Identify which cell holds the provided text, then report its [X, Y] central coordinate. 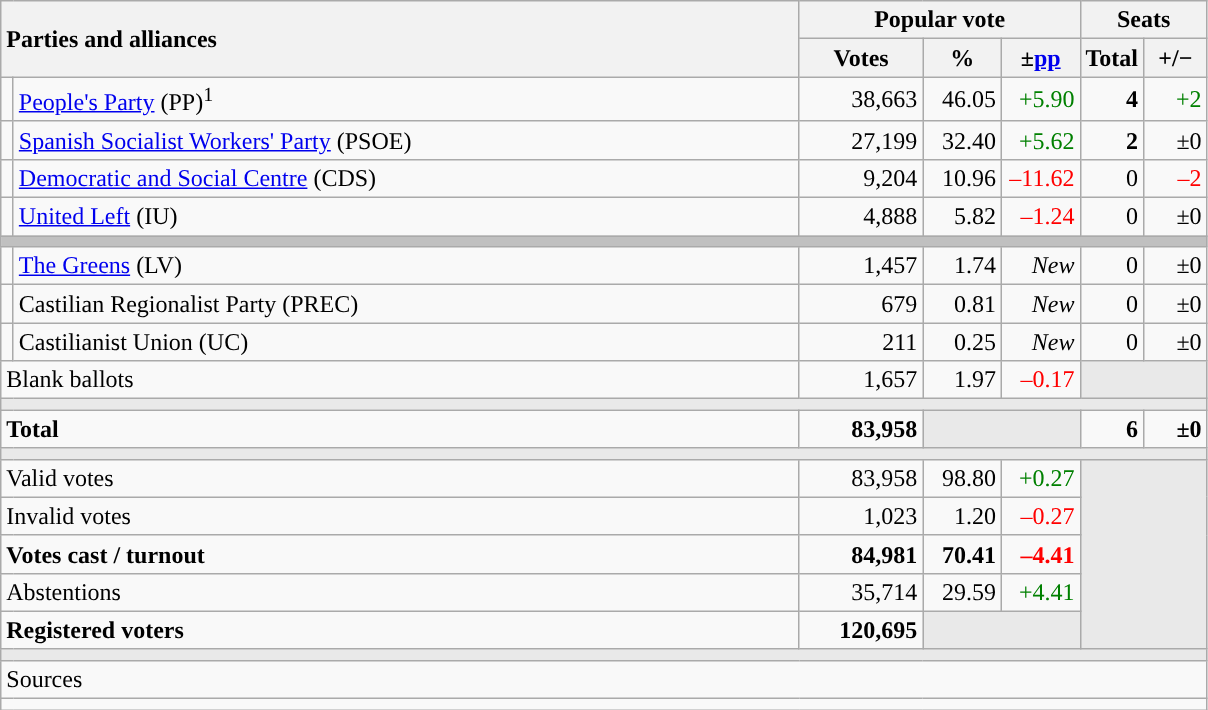
Parties and alliances [400, 39]
Castilianist Union (UC) [406, 342]
1.97 [962, 380]
70.41 [962, 554]
+2 [1176, 100]
1,457 [861, 266]
+0.27 [1040, 478]
+5.62 [1040, 140]
679 [861, 304]
1,023 [861, 516]
9,204 [861, 178]
Castilian Regionalist Party (PREC) [406, 304]
211 [861, 342]
–1.24 [1040, 217]
29.59 [962, 592]
–0.17 [1040, 380]
Sources [604, 679]
–4.41 [1040, 554]
5.82 [962, 217]
Blank ballots [400, 380]
–0.27 [1040, 516]
0.25 [962, 342]
+5.90 [1040, 100]
Votes [861, 58]
Invalid votes [400, 516]
United Left (IU) [406, 217]
10.96 [962, 178]
Votes cast / turnout [400, 554]
1.20 [962, 516]
1,657 [861, 380]
Spanish Socialist Workers' Party (PSOE) [406, 140]
38,663 [861, 100]
Popular vote [940, 20]
0.81 [962, 304]
–11.62 [1040, 178]
4 [1112, 100]
Valid votes [400, 478]
46.05 [962, 100]
2 [1112, 140]
84,981 [861, 554]
+4.41 [1040, 592]
4,888 [861, 217]
120,695 [861, 630]
Registered voters [400, 630]
–2 [1176, 178]
% [962, 58]
98.80 [962, 478]
32.40 [962, 140]
Abstentions [400, 592]
The Greens (LV) [406, 266]
Democratic and Social Centre (CDS) [406, 178]
27,199 [861, 140]
+/− [1176, 58]
People's Party (PP)1 [406, 100]
35,714 [861, 592]
±pp [1040, 58]
6 [1112, 429]
1.74 [962, 266]
Seats [1144, 20]
